Search for the cell housing the specified text and yield its [x, y] center coordinate. 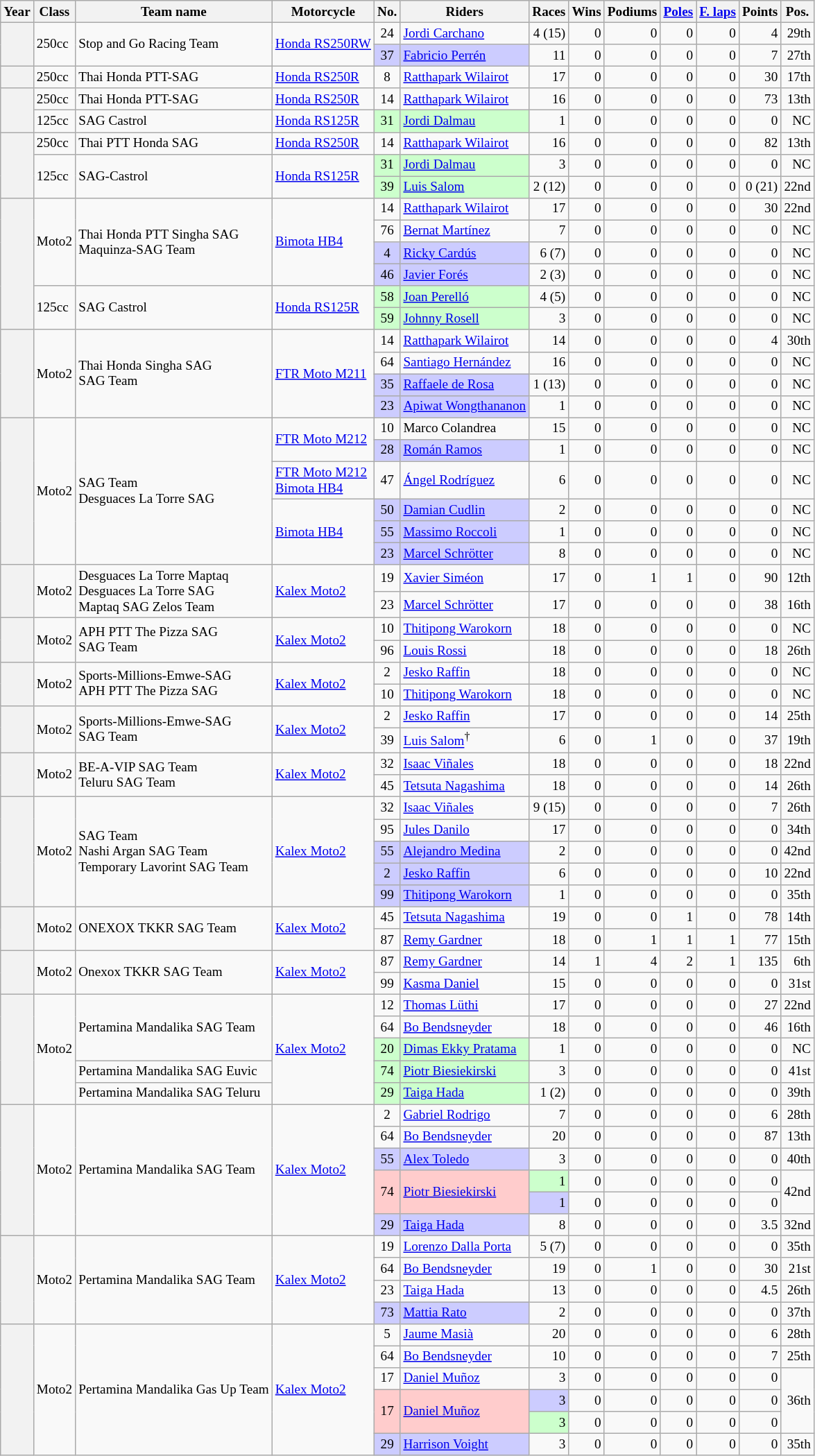
Honda RS250RW [323, 44]
SAG-Castrol [174, 176]
Santiago Hernández [465, 363]
11 [549, 55]
5 [387, 1335]
Class [54, 12]
Onexox TKKR SAG Team [174, 973]
APH PTT The Pizza SAGSAG Team [174, 640]
9 (15) [549, 808]
6th [798, 961]
Harrison Voight [465, 1444]
90 [760, 578]
35 [387, 384]
Johnny Rosell [465, 319]
27th [798, 55]
Races [549, 12]
Alejandro Medina [465, 852]
F. laps [718, 12]
41st [798, 1071]
135 [760, 961]
Luis Salom [465, 187]
36th [798, 1400]
Riders [465, 12]
76 [387, 231]
Raffaele de Rosa [465, 384]
Marco Colandrea [465, 429]
0 (21) [760, 187]
12th [798, 578]
Xavier Siméon [465, 578]
Pertamina Mandalika SAG Teluru [174, 1093]
Pos. [798, 12]
47 [387, 480]
14th [798, 918]
38 [760, 604]
96 [387, 651]
BE-A-VIP SAG TeamTeluru SAG Team [174, 774]
77 [760, 940]
1 (13) [549, 384]
30th [798, 341]
Sports-Millions-Emwe-SAGAPH PTT The Pizza SAG [174, 684]
6 (7) [549, 253]
Massimo Roccoli [465, 532]
Fabricio Perrén [465, 55]
Thai PTT Honda SAG [174, 143]
1 (2) [549, 1093]
Ángel Rodríguez [465, 480]
34th [798, 830]
Thai Honda Singha SAGSAG Team [174, 373]
Pertamina Mandalika SAG Euvic [174, 1071]
Podiums [633, 12]
39th [798, 1093]
24 [387, 33]
Thomas Lüthi [465, 1005]
2 (12) [549, 187]
58 [387, 297]
Alex Toledo [465, 1159]
95 [387, 830]
Wins [587, 12]
Louis Rossi [465, 651]
Román Ramos [465, 450]
Sports-Millions-Emwe-SAGSAG Team [174, 729]
59 [387, 319]
32nd [798, 1225]
Jordi Carchano [465, 33]
Lorenzo Dalla Porta [465, 1247]
4.5 [760, 1291]
Jules Danilo [465, 830]
Poles [678, 12]
SAG TeamNashi Argan SAG TeamTemporary Lavorint SAG Team [174, 852]
FTR Moto M212 [323, 440]
82 [760, 143]
Joan Perelló [465, 297]
Thai Honda PTT Singha SAGMaquinza-SAG Team [174, 241]
4 (5) [549, 297]
Desguaces La Torre MaptaqDesguaces La Torre SAGMaptaq SAG Zelos Team [174, 591]
2 (3) [549, 275]
Luis Salom† [465, 741]
Gabriel Rodrigo [465, 1115]
FTR Moto M211 [323, 373]
37th [798, 1312]
Damian Cudlin [465, 510]
Stop and Go Racing Team [174, 44]
FTR Moto M212Bimota HB4 [323, 480]
40th [798, 1159]
19th [798, 741]
Team name [174, 12]
17th [798, 77]
ONEXOX TKKR SAG Team [174, 928]
Ricky Cardús [465, 253]
Javier Forés [465, 275]
4 (15) [549, 33]
78 [760, 918]
15th [798, 940]
Apiwat Wongthananon [465, 406]
5 (7) [549, 1247]
50 [387, 510]
27 [760, 1005]
Mattia Rato [465, 1312]
Motorcycle [323, 12]
31st [798, 984]
3.5 [760, 1225]
Jaume Masià [465, 1335]
Kasma Daniel [465, 984]
Dimas Ekky Pratama [465, 1050]
28 [387, 450]
Bernat Martínez [465, 231]
No. [387, 12]
SAG TeamDesguaces La Torre SAG [174, 491]
Pertamina Mandalika Gas Up Team [174, 1389]
12 [387, 1005]
21st [798, 1269]
13 [549, 1291]
Points [760, 12]
Year [17, 12]
29th [798, 33]
